Output the [x, y] coordinate of the center of the cell containing the given text.  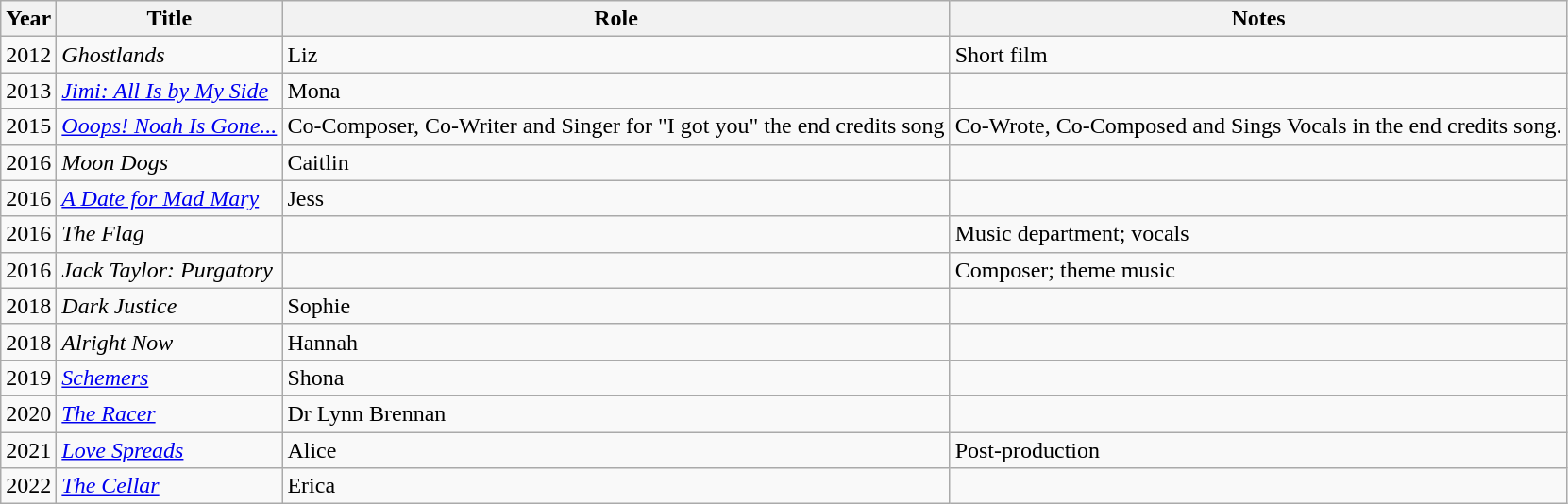
Caitlin [615, 162]
Mona [615, 91]
Jess [615, 198]
Co-Wrote, Co-Composed and Sings Vocals in the end credits song. [1258, 126]
Title [170, 19]
Dark Justice [170, 306]
Jack Taylor: Purgatory [170, 270]
Co-Composer, Co-Writer and Singer for "I got you" the end credits song [615, 126]
The Cellar [170, 486]
2020 [28, 413]
A Date for Mad Mary [170, 198]
Year [28, 19]
Hannah [615, 342]
Notes [1258, 19]
Erica [615, 486]
2012 [28, 55]
2019 [28, 378]
Shona [615, 378]
Ooops! Noah Is Gone... [170, 126]
Short film [1258, 55]
Post-production [1258, 450]
Ghostlands [170, 55]
Music department; vocals [1258, 234]
Schemers [170, 378]
2022 [28, 486]
2021 [28, 450]
Alright Now [170, 342]
The Racer [170, 413]
Alice [615, 450]
Composer; theme music [1258, 270]
The Flag [170, 234]
Sophie [615, 306]
Jimi: All Is by My Side [170, 91]
2015 [28, 126]
Moon Dogs [170, 162]
Dr Lynn Brennan [615, 413]
Love Spreads [170, 450]
2013 [28, 91]
Role [615, 19]
Liz [615, 55]
